Extract the (X, Y) coordinate from the center of the cell holding the provided text.  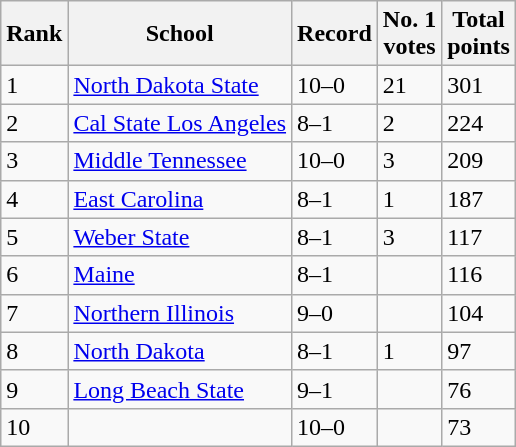
116 (479, 275)
9–1 (335, 389)
No. 1votes (409, 34)
187 (479, 199)
76 (479, 389)
10 (34, 427)
8 (34, 351)
Middle Tennessee (180, 161)
5 (34, 237)
6 (34, 275)
104 (479, 313)
Northern Illinois (180, 313)
Long Beach State (180, 389)
21 (409, 85)
School (180, 34)
4 (34, 199)
East Carolina (180, 199)
Totalpoints (479, 34)
9–0 (335, 313)
Maine (180, 275)
224 (479, 123)
209 (479, 161)
Cal State Los Angeles (180, 123)
9 (34, 389)
73 (479, 427)
Weber State (180, 237)
7 (34, 313)
Record (335, 34)
North Dakota State (180, 85)
North Dakota (180, 351)
Rank (34, 34)
301 (479, 85)
97 (479, 351)
117 (479, 237)
